Find where the given text appears and provide that cell's center as (x, y) coordinate. 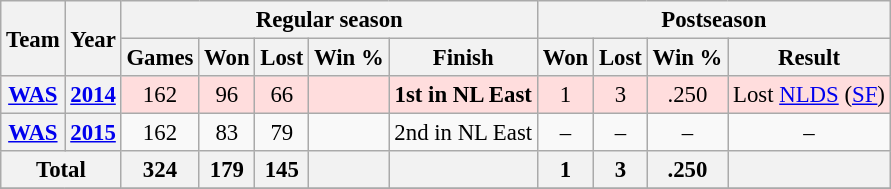
179 (227, 170)
79 (282, 133)
2014 (93, 95)
324 (160, 170)
Year (93, 38)
Games (160, 58)
2nd in NL East (463, 133)
Postseason (714, 20)
Total (61, 170)
2015 (93, 133)
Lost NLDS (SF) (810, 95)
83 (227, 133)
66 (282, 95)
Finish (463, 58)
Regular season (329, 20)
Team (33, 38)
1st in NL East (463, 95)
Result (810, 58)
96 (227, 95)
145 (282, 170)
